Output the (x, y) coordinate of the center of the cell containing the given text.  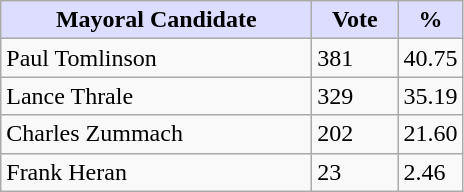
381 (355, 58)
Charles Zummach (156, 134)
2.46 (430, 172)
Frank Heran (156, 172)
% (430, 20)
23 (355, 172)
21.60 (430, 134)
Paul Tomlinson (156, 58)
Vote (355, 20)
202 (355, 134)
329 (355, 96)
40.75 (430, 58)
35.19 (430, 96)
Lance Thrale (156, 96)
Mayoral Candidate (156, 20)
